Return [x, y] of the center of cell containing provided text 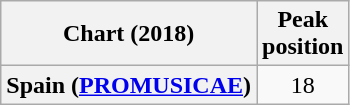
Peakposition [303, 34]
18 [303, 85]
Spain (PROMUSICAE) [129, 85]
Chart (2018) [129, 34]
